Provide the [x, y] coordinate of the cell's center where the given text is located.  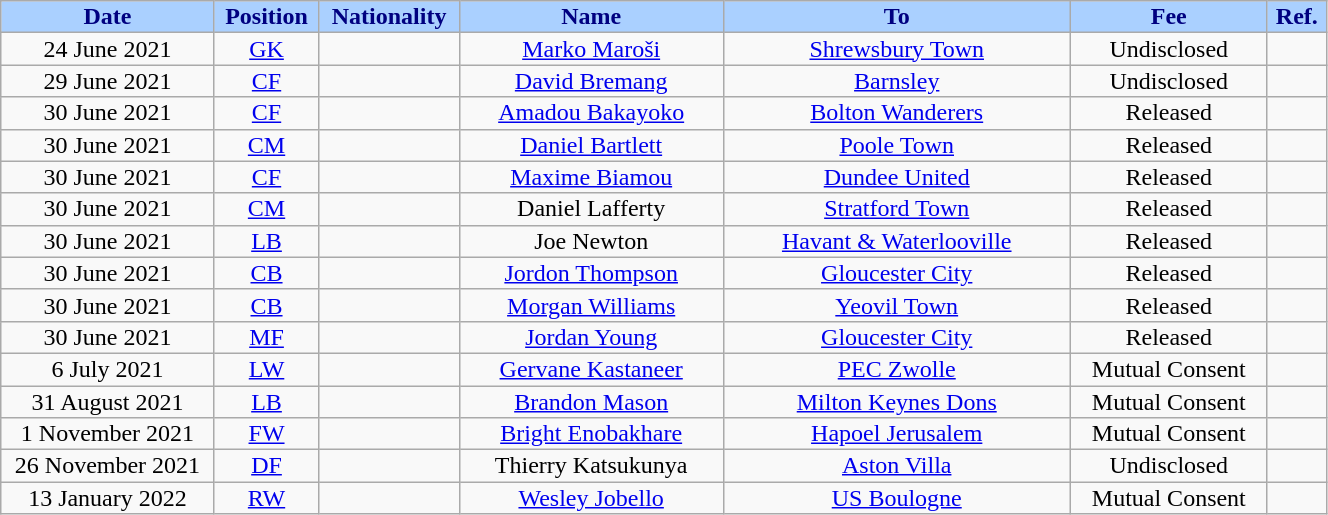
Gervane Kastaneer [591, 369]
Hapoel Jerusalem [896, 434]
26 November 2021 [108, 466]
Fee [1168, 17]
Morgan Williams [591, 305]
Bolton Wanderers [896, 113]
Ref. [1296, 17]
Daniel Bartlett [591, 145]
Stratford Town [896, 209]
Position [266, 17]
31 August 2021 [108, 402]
Dundee United [896, 177]
Thierry Katsukunya [591, 466]
Yeovil Town [896, 305]
Wesley Jobello [591, 498]
Daniel Lafferty [591, 209]
PEC Zwolle [896, 369]
Aston Villa [896, 466]
Name [591, 17]
MF [266, 337]
29 June 2021 [108, 81]
Havant & Waterlooville [896, 241]
Jordan Young [591, 337]
1 November 2021 [108, 434]
Shrewsbury Town [896, 49]
DF [266, 466]
US Boulogne [896, 498]
Amadou Bakayoko [591, 113]
Maxime Biamou [591, 177]
Bright Enobakhare [591, 434]
Joe Newton [591, 241]
Date [108, 17]
Milton Keynes Dons [896, 402]
David Bremang [591, 81]
Nationality [389, 17]
Barnsley [896, 81]
Brandon Mason [591, 402]
GK [266, 49]
Marko Maroši [591, 49]
RW [266, 498]
LW [266, 369]
24 June 2021 [108, 49]
13 January 2022 [108, 498]
FW [266, 434]
Jordon Thompson [591, 273]
To [896, 17]
Poole Town [896, 145]
6 July 2021 [108, 369]
